From the cell containing the given text, extract its center point as [X, Y] coordinate. 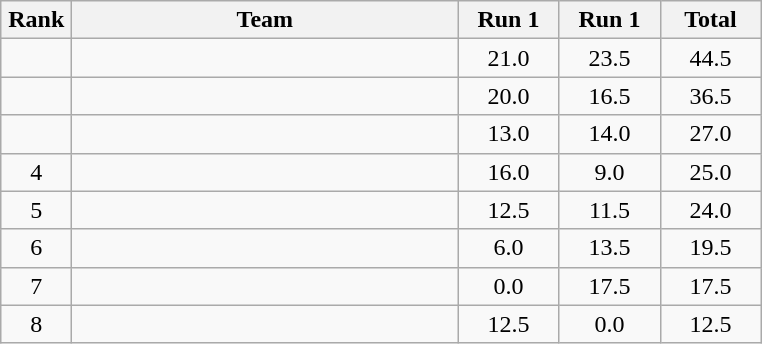
6 [36, 248]
6.0 [508, 248]
5 [36, 210]
Total [710, 20]
8 [36, 324]
25.0 [710, 172]
9.0 [610, 172]
Team [265, 20]
13.0 [508, 134]
21.0 [508, 58]
36.5 [710, 96]
19.5 [710, 248]
23.5 [610, 58]
Rank [36, 20]
20.0 [508, 96]
4 [36, 172]
7 [36, 286]
13.5 [610, 248]
44.5 [710, 58]
14.0 [610, 134]
16.5 [610, 96]
24.0 [710, 210]
16.0 [508, 172]
11.5 [610, 210]
27.0 [710, 134]
